From the cell containing the given text, extract its center point as [x, y] coordinate. 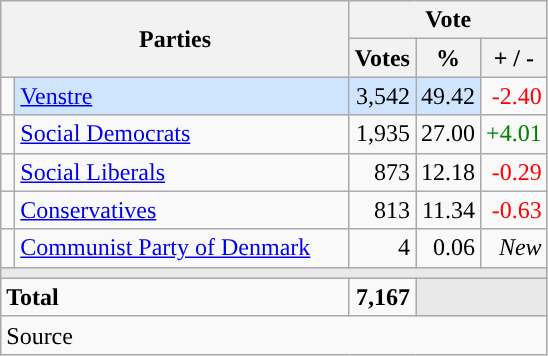
Social Liberals [182, 172]
Parties [176, 39]
+4.01 [514, 134]
New [514, 248]
+ / - [514, 58]
Vote [448, 20]
Conservatives [182, 210]
27.00 [448, 134]
Venstre [182, 96]
0.06 [448, 248]
Social Democrats [182, 134]
3,542 [382, 96]
-0.63 [514, 210]
-0.29 [514, 172]
11.34 [448, 210]
813 [382, 210]
873 [382, 172]
Source [274, 335]
Votes [382, 58]
1,935 [382, 134]
-2.40 [514, 96]
12.18 [448, 172]
49.42 [448, 96]
4 [382, 248]
% [448, 58]
Communist Party of Denmark [182, 248]
7,167 [382, 297]
Total [176, 297]
